Scan for the cell matching the given text and deliver its [x, y] coordinate at center. 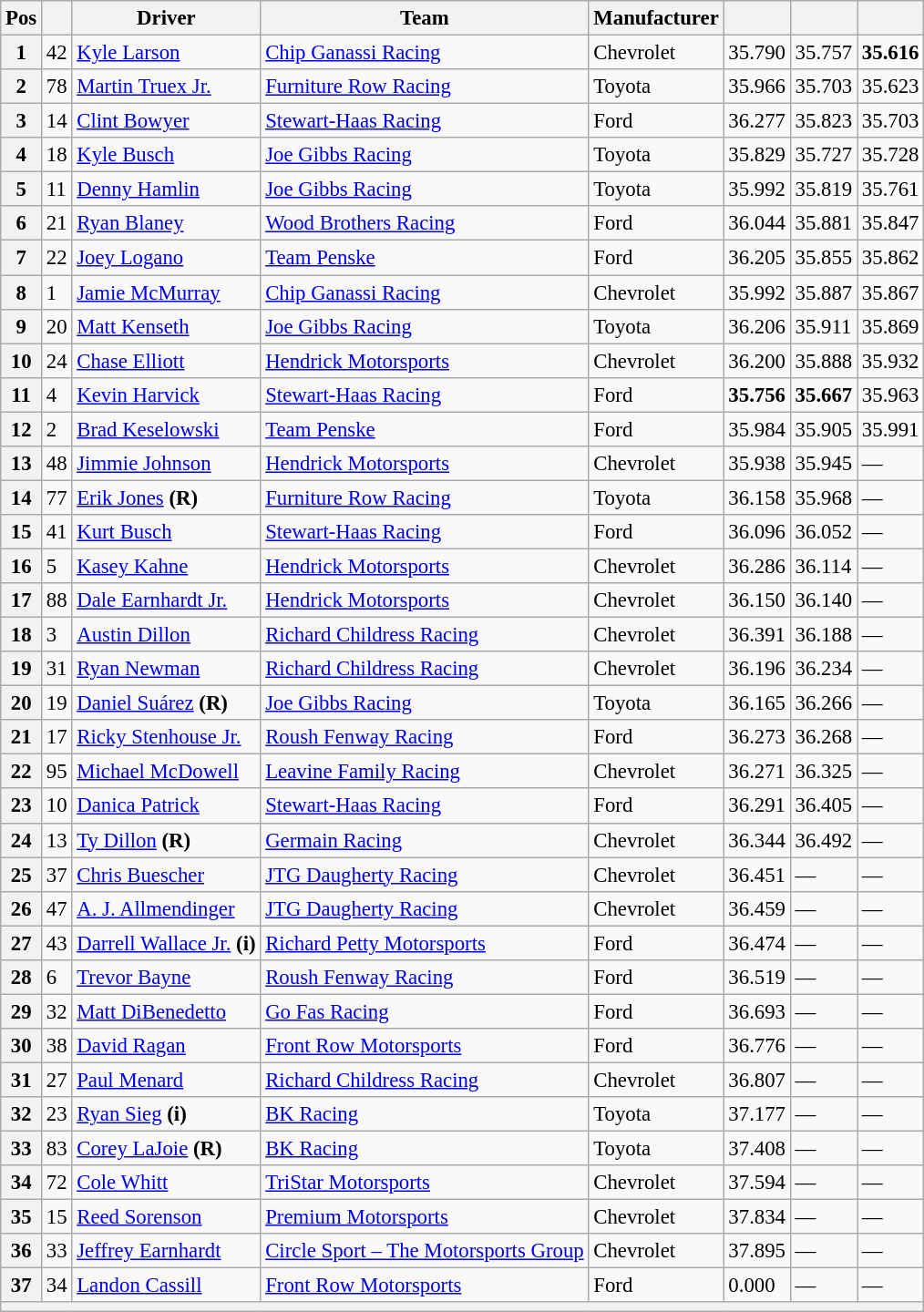
29 [22, 1011]
36.273 [756, 737]
Richard Petty Motorsports [425, 943]
0.000 [756, 1286]
36.291 [756, 806]
Paul Menard [166, 1080]
25 [22, 875]
35.938 [756, 464]
35.862 [891, 258]
36.206 [756, 326]
Reed Sorenson [166, 1217]
36.451 [756, 875]
Trevor Bayne [166, 978]
35.932 [891, 361]
Leavine Family Racing [425, 772]
Danica Patrick [166, 806]
35.945 [824, 464]
Austin Dillon [166, 635]
95 [56, 772]
35.968 [824, 497]
Kurt Busch [166, 532]
Erik Jones (R) [166, 497]
Jeffrey Earnhardt [166, 1251]
35.867 [891, 292]
36.234 [824, 669]
Matt Kenseth [166, 326]
36.519 [756, 978]
Premium Motorsports [425, 1217]
36.044 [756, 223]
36.165 [756, 703]
Jimmie Johnson [166, 464]
7 [22, 258]
35.623 [891, 87]
36.271 [756, 772]
Kasey Kahne [166, 566]
42 [56, 53]
Dale Earnhardt Jr. [166, 600]
Germain Racing [425, 840]
Kevin Harvick [166, 395]
38 [56, 1046]
37.834 [756, 1217]
36.277 [756, 121]
35.869 [891, 326]
35.823 [824, 121]
Team [425, 18]
Joey Logano [166, 258]
35.963 [891, 395]
36.188 [824, 635]
Driver [166, 18]
36.114 [824, 566]
Cole Whitt [166, 1183]
Daniel Suárez (R) [166, 703]
Brad Keselowski [166, 429]
36.196 [756, 669]
16 [22, 566]
Ryan Blaney [166, 223]
36.492 [824, 840]
35.911 [824, 326]
35.756 [756, 395]
35.855 [824, 258]
36.344 [756, 840]
35.757 [824, 53]
35.819 [824, 190]
35.829 [756, 155]
36.096 [756, 532]
36.459 [756, 908]
36 [22, 1251]
43 [56, 943]
Pos [22, 18]
35.790 [756, 53]
35.984 [756, 429]
35.991 [891, 429]
36.807 [756, 1080]
35.905 [824, 429]
David Ragan [166, 1046]
Kyle Larson [166, 53]
28 [22, 978]
36.405 [824, 806]
12 [22, 429]
8 [22, 292]
Manufacturer [656, 18]
36.474 [756, 943]
36.140 [824, 600]
35.761 [891, 190]
36.286 [756, 566]
Landon Cassill [166, 1286]
36.325 [824, 772]
36.693 [756, 1011]
37.895 [756, 1251]
36.200 [756, 361]
36.150 [756, 600]
77 [56, 497]
Matt DiBenedetto [166, 1011]
35.727 [824, 155]
9 [22, 326]
48 [56, 464]
Circle Sport – The Motorsports Group [425, 1251]
35.888 [824, 361]
Ty Dillon (R) [166, 840]
37.594 [756, 1183]
TriStar Motorsports [425, 1183]
Chase Elliott [166, 361]
Ricky Stenhouse Jr. [166, 737]
35 [22, 1217]
83 [56, 1149]
36.391 [756, 635]
Ryan Sieg (i) [166, 1114]
Kyle Busch [166, 155]
Clint Bowyer [166, 121]
Jamie McMurray [166, 292]
26 [22, 908]
Chris Buescher [166, 875]
36.052 [824, 532]
35.847 [891, 223]
35.616 [891, 53]
37.177 [756, 1114]
Ryan Newman [166, 669]
36.776 [756, 1046]
35.966 [756, 87]
36.158 [756, 497]
Denny Hamlin [166, 190]
36.205 [756, 258]
Corey LaJoie (R) [166, 1149]
Darrell Wallace Jr. (i) [166, 943]
36.268 [824, 737]
35.881 [824, 223]
Martin Truex Jr. [166, 87]
Michael McDowell [166, 772]
30 [22, 1046]
Go Fas Racing [425, 1011]
35.667 [824, 395]
72 [56, 1183]
47 [56, 908]
78 [56, 87]
Wood Brothers Racing [425, 223]
A. J. Allmendinger [166, 908]
35.887 [824, 292]
41 [56, 532]
88 [56, 600]
35.728 [891, 155]
36.266 [824, 703]
37.408 [756, 1149]
